Search for the cell housing the specified text and yield its [X, Y] center coordinate. 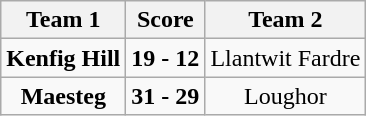
Kenfig Hill [64, 58]
Team 2 [286, 20]
Loughor [286, 96]
19 - 12 [166, 58]
Maesteg [64, 96]
Team 1 [64, 20]
Llantwit Fardre [286, 58]
31 - 29 [166, 96]
Score [166, 20]
